Provide the (X, Y) coordinate of the cell's center where the given text is located.  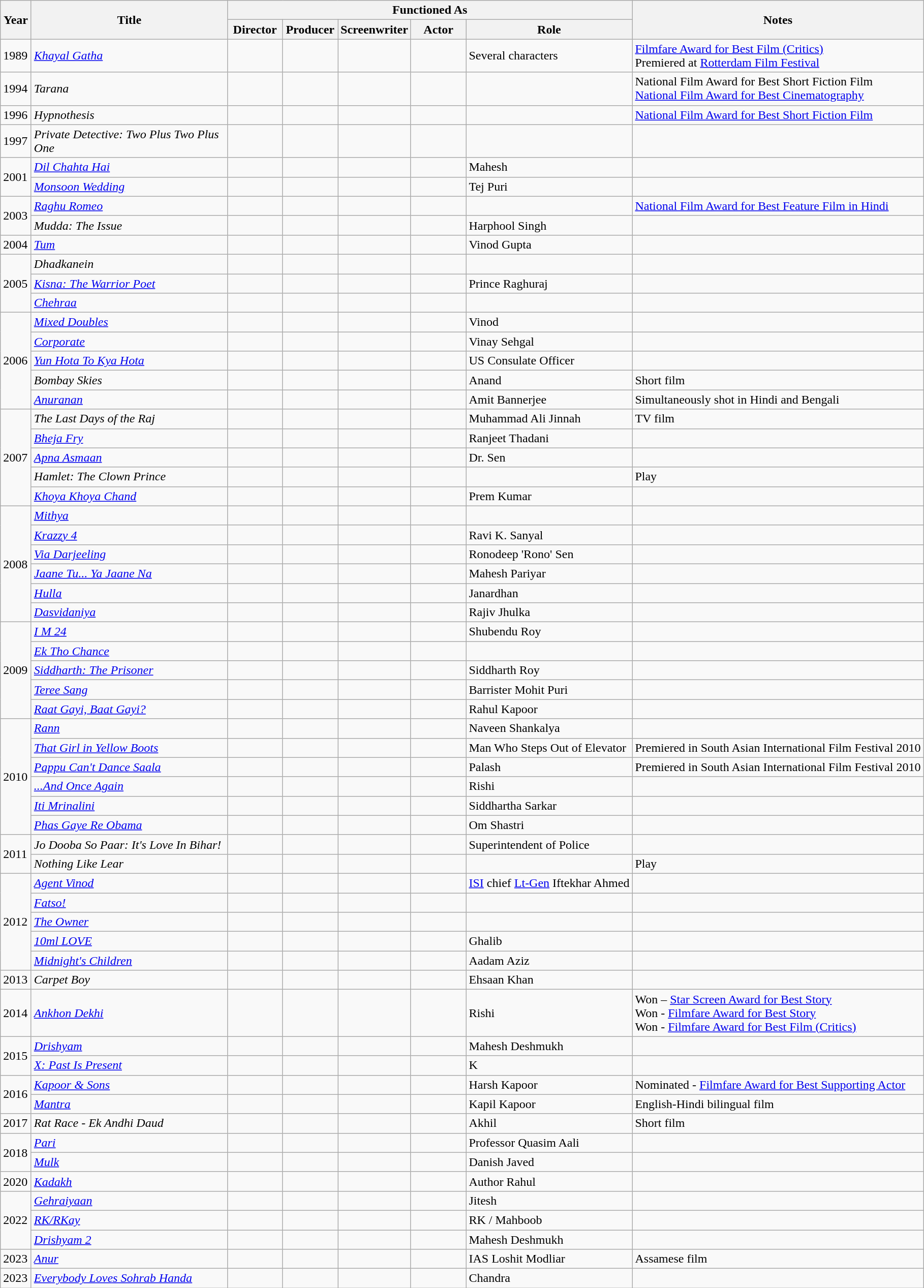
Ek Tho Chance (129, 651)
Everybody Loves Sohrab Handa (129, 1278)
Title (129, 20)
The Owner (129, 922)
Gehraiyaan (129, 1201)
Harsh Kapoor (549, 1085)
Iti Mrinalini (129, 806)
Mahesh Pariyar (549, 573)
Vinod Gupta (549, 244)
Siddhartha Sarkar (549, 806)
Palash (549, 767)
Siddharth: The Prisoner (129, 670)
Kadakh (129, 1181)
Corporate (129, 342)
Jo Dooba So Paar: It's Love In Bihar! (129, 844)
Kapoor & Sons (129, 1085)
Director (255, 29)
Ronodeep 'Rono' Sen (549, 554)
Screenwriter (374, 29)
Via Darjeeling (129, 554)
Dhadkanein (129, 264)
Functioned As (430, 10)
Author Rahul (549, 1181)
Apna Asmaan (129, 457)
Rahul Kapoor (549, 709)
Ranjeet Thadani (549, 438)
RK / Mahboob (549, 1220)
Mudda: The Issue (129, 225)
Vinay Sehgal (549, 342)
Rajiv Jhulka (549, 612)
Prem Kumar (549, 496)
2007 (16, 457)
Ehsaan Khan (549, 980)
Pappu Can't Dance Saala (129, 767)
English-Hindi bilingual film (778, 1104)
Role (549, 29)
Actor (438, 29)
2011 (16, 854)
Year (16, 20)
Monsoon Wedding (129, 187)
Muhammad Ali Jinnah (549, 419)
2018 (16, 1152)
2022 (16, 1220)
2008 (16, 564)
Yun Hota To Kya Hota (129, 361)
Producer (310, 29)
National Film Award for Best Short Fiction Film (778, 115)
2009 (16, 670)
Nothing Like Lear (129, 864)
Assamese film (778, 1259)
Drishyam 2 (129, 1240)
Dr. Sen (549, 457)
Naveen Shankalya (549, 728)
Khayal Gatha (129, 56)
National Film Award for Best Short Fiction FilmNational Film Award for Best Cinematography (778, 88)
2006 (16, 361)
2020 (16, 1181)
Won – Star Screen Award for Best Story Won - Filmfare Award for Best Story Won - Filmfare Award for Best Film (Critics) (778, 1013)
Agent Vinod (129, 883)
Anand (549, 380)
X: Past Is Present (129, 1065)
Private Detective: Two Plus Two Plus One (129, 141)
1996 (16, 115)
K (549, 1065)
Rann (129, 728)
Barrister Mohit Puri (549, 690)
2012 (16, 922)
2001 (16, 177)
Anur (129, 1259)
Teree Sang (129, 690)
1994 (16, 88)
Mantra (129, 1104)
2017 (16, 1123)
2015 (16, 1056)
Fatso! (129, 902)
Kapil Kapoor (549, 1104)
The Last Days of the Raj (129, 419)
Hamlet: The Clown Prince (129, 477)
Ghalib (549, 941)
Dasvidaniya (129, 612)
2016 (16, 1094)
RK/RKay (129, 1220)
IAS Loshit Modliar (549, 1259)
Pari (129, 1143)
Carpet Boy (129, 980)
Raat Gayi, Baat Gayi? (129, 709)
1997 (16, 141)
Anuranan (129, 400)
10ml LOVE (129, 941)
Ravi K. Sanyal (549, 535)
Bombay Skies (129, 380)
Several characters (549, 56)
National Film Award for Best Feature Film in Hindi (778, 206)
Chehraa (129, 303)
ISI chief Lt-Gen Iftekhar Ahmed (549, 883)
Tarana (129, 88)
TV film (778, 419)
Phas Gaye Re Obama (129, 825)
Amit Bannerjee (549, 400)
Rat Race - Ek Andhi Daud (129, 1123)
Hypnothesis (129, 115)
Hulla (129, 593)
I M 24 (129, 632)
Bheja Fry (129, 438)
Akhil (549, 1123)
Danish Javed (549, 1162)
Aadam Aziz (549, 961)
Krazzy 4 (129, 535)
Khoya Khoya Chand (129, 496)
Man Who Steps Out of Elevator (549, 748)
Chandra (549, 1278)
Dil Chahta Hai (129, 167)
2013 (16, 980)
2003 (16, 216)
Om Shastri (549, 825)
Drishyam (129, 1046)
Shubendu Roy (549, 632)
2005 (16, 283)
Mithya (129, 515)
Janardhan (549, 593)
Raghu Romeo (129, 206)
Professor Quasim Aali (549, 1143)
2004 (16, 244)
Notes (778, 20)
Jaane Tu... Ya Jaane Na (129, 573)
Jitesh (549, 1201)
Mulk (129, 1162)
US Consulate Officer (549, 361)
Nominated - Filmfare Award for Best Supporting Actor (778, 1085)
Mahesh (549, 167)
Tum (129, 244)
2014 (16, 1013)
Tej Puri (549, 187)
1989 (16, 56)
Vinod (549, 322)
Ankhon Dekhi (129, 1013)
Siddharth Roy (549, 670)
...And Once Again (129, 786)
Superintendent of Police (549, 844)
That Girl in Yellow Boots (129, 748)
Midnight's Children (129, 961)
2010 (16, 777)
Prince Raghuraj (549, 283)
Harphool Singh (549, 225)
Filmfare Award for Best Film (Critics)Premiered at Rotterdam Film Festival (778, 56)
Mixed Doubles (129, 322)
Simultaneously shot in Hindi and Bengali (778, 400)
Kisna: The Warrior Poet (129, 283)
